Scan for the cell matching the given text and deliver its [x, y] coordinate at center. 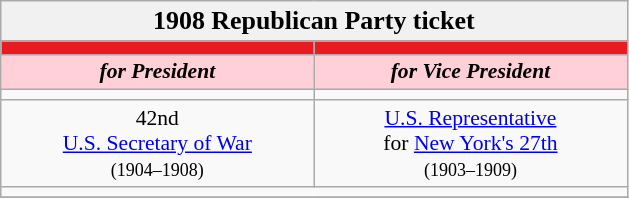
for Vice President [470, 72]
42ndU.S. Secretary of War(1904–1908) [158, 144]
for President [158, 72]
U.S. Representativefor New York's 27th(1903–1909) [470, 144]
1908 Republican Party ticket [314, 21]
